Return (X, Y) of the center of cell containing provided text 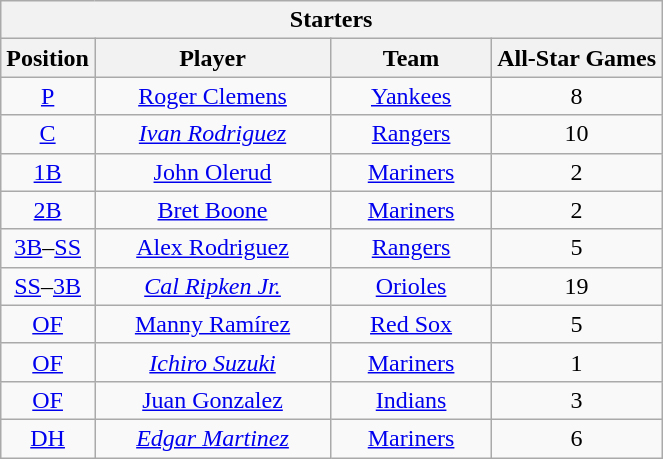
John Olerud (212, 172)
Edgar Martinez (212, 438)
1 (577, 362)
Starters (332, 20)
10 (577, 134)
SS–3B (48, 286)
Team (412, 58)
8 (577, 96)
6 (577, 438)
Player (212, 58)
C (48, 134)
Yankees (412, 96)
Red Sox (412, 324)
3 (577, 400)
Bret Boone (212, 210)
Indians (412, 400)
Roger Clemens (212, 96)
P (48, 96)
Cal Ripken Jr. (212, 286)
19 (577, 286)
1B (48, 172)
Juan Gonzalez (212, 400)
2B (48, 210)
Alex Rodriguez (212, 248)
DH (48, 438)
Manny Ramírez (212, 324)
All-Star Games (577, 58)
Orioles (412, 286)
3B–SS (48, 248)
Ichiro Suzuki (212, 362)
Ivan Rodriguez (212, 134)
Position (48, 58)
